Scan for the cell matching the given text and deliver its (X, Y) coordinate at center. 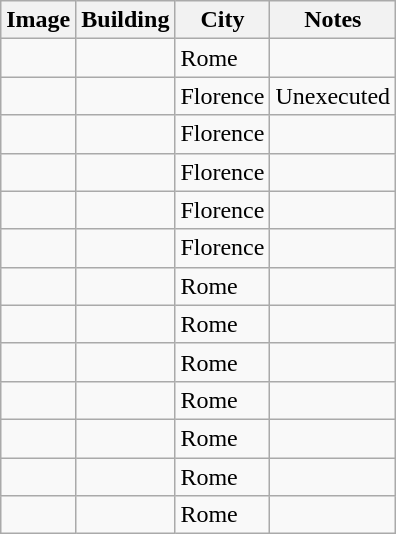
Image (38, 20)
City (222, 20)
Notes (333, 20)
Building (126, 20)
Unexecuted (333, 96)
